For the text-containing cell, return its midpoint in [x, y] coordinate format. 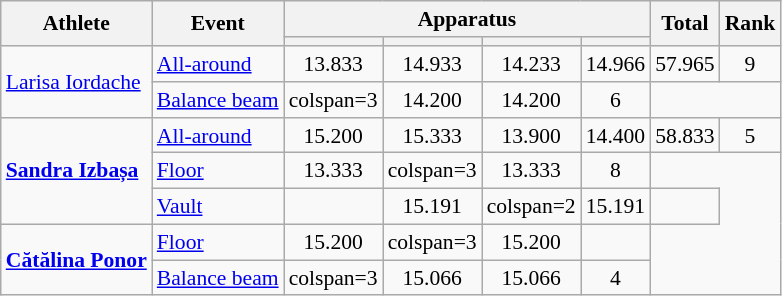
14.933 [432, 64]
13.900 [532, 136]
15.333 [432, 136]
58.833 [684, 136]
Larisa Iordache [76, 82]
14.233 [532, 64]
Rank [750, 24]
Vault [218, 207]
5 [750, 136]
14.966 [616, 64]
Apparatus [468, 19]
13.833 [334, 64]
colspan=2 [532, 207]
6 [616, 100]
Total [684, 24]
4 [616, 278]
Sandra Izbașa [76, 172]
9 [750, 64]
8 [616, 171]
Athlete [76, 24]
Cătălina Ponor [76, 260]
14.400 [616, 136]
Event [218, 24]
57.965 [684, 64]
